Return the [x, y] coordinate for the center point of the cell that contains the specified text.  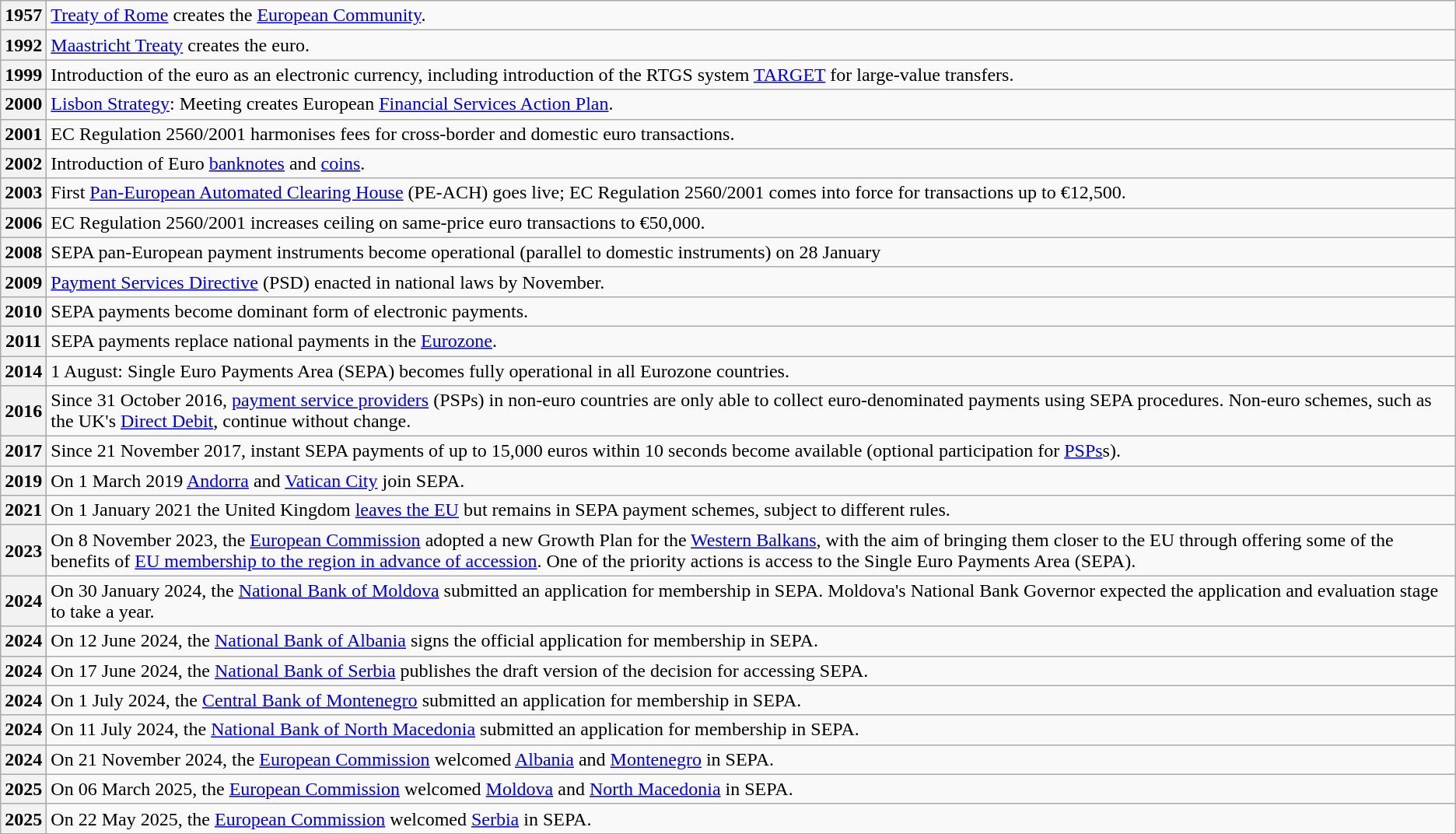
On 1 March 2019 Andorra and Vatican City join SEPA. [751, 481]
Treaty of Rome creates the European Community. [751, 16]
Lisbon Strategy: Meeting creates European Financial Services Action Plan. [751, 104]
2010 [23, 311]
2016 [23, 411]
Maastricht Treaty creates the euro. [751, 45]
SEPA pan-European payment instruments become operational (parallel to domestic instruments) on 28 January [751, 252]
2001 [23, 134]
On 17 June 2024, the National Bank of Serbia publishes the draft version of the decision for accessing SEPA. [751, 671]
Since 21 November 2017, instant SEPA payments of up to 15,000 euros within 10 seconds become available (optional participation for PSPss). [751, 451]
2017 [23, 451]
On 12 June 2024, the National Bank of Albania signs the official application for membership in SEPA. [751, 641]
On 11 July 2024, the National Bank of North Macedonia submitted an application for membership in SEPA. [751, 730]
2023 [23, 551]
Payment Services Directive (PSD) enacted in national laws by November. [751, 282]
Introduction of Euro banknotes and coins. [751, 163]
2021 [23, 510]
1 August: Single Euro Payments Area (SEPA) becomes fully operational in all Eurozone countries. [751, 371]
2000 [23, 104]
On 1 January 2021 the United Kingdom leaves the EU but remains in SEPA payment schemes, subject to different rules. [751, 510]
1999 [23, 75]
2003 [23, 193]
First Pan-European Automated Clearing House (PE-ACH) goes live; EC Regulation 2560/2001 comes into force for transactions up to €12,500. [751, 193]
2019 [23, 481]
SEPA payments become dominant form of electronic payments. [751, 311]
Introduction of the euro as an electronic currency, including introduction of the RTGS system TARGET for large-value transfers. [751, 75]
2006 [23, 223]
2008 [23, 252]
On 22 May 2025, the European Commission welcomed Serbia in SEPA. [751, 818]
On 1 July 2024, the Central Bank of Montenegro submitted an application for membership in SEPA. [751, 700]
On 06 March 2025, the European Commission welcomed Moldova and North Macedonia in SEPA. [751, 789]
On 21 November 2024, the European Commission welcomed Albania and Montenegro in SEPA. [751, 759]
SEPA payments replace national payments in the Eurozone. [751, 341]
2009 [23, 282]
1992 [23, 45]
EC Regulation 2560/2001 harmonises fees for cross-border and domestic euro transactions. [751, 134]
2002 [23, 163]
2011 [23, 341]
2014 [23, 371]
EC Regulation 2560/2001 increases ceiling on same-price euro transactions to €50,000. [751, 223]
1957 [23, 16]
